Detect which cell encompasses the target text, then output its (x, y) center coordinate. 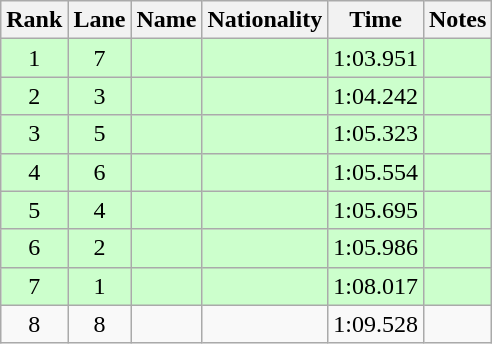
1:04.242 (376, 96)
1:05.695 (376, 210)
1:09.528 (376, 324)
1:03.951 (376, 58)
Time (376, 20)
1:05.986 (376, 248)
Lane (100, 20)
Nationality (265, 20)
Rank (34, 20)
Name (166, 20)
1:05.323 (376, 134)
1:08.017 (376, 286)
Notes (457, 20)
1:05.554 (376, 172)
